Scan for the cell matching the given text and deliver its (x, y) coordinate at center. 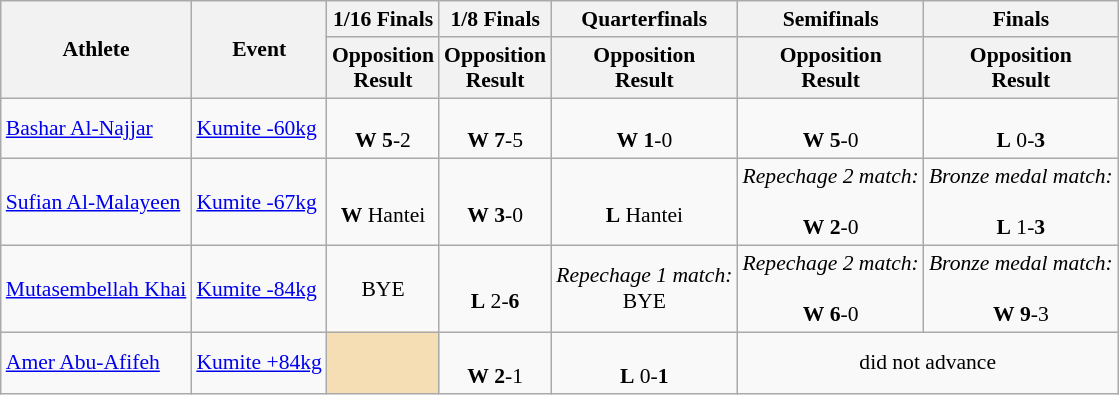
Kumite -60kg (259, 128)
W 1-0 (644, 128)
L 2-6 (495, 290)
Sufian Al-Malayeen (96, 202)
1/16 Finals (383, 19)
W 5-0 (831, 128)
Kumite -67kg (259, 202)
Semifinals (831, 19)
Event (259, 50)
W 7-5 (495, 128)
L 0-3 (1021, 128)
W Hantei (383, 202)
Kumite -84kg (259, 290)
did not advance (928, 362)
1/8 Finals (495, 19)
Kumite +84kg (259, 362)
Bronze medal match:W 9-3 (1021, 290)
Finals (1021, 19)
Repechage 1 match:BYE (644, 290)
Bashar Al-Najjar (96, 128)
W 5-2 (383, 128)
Repechage 2 match:W 2-0 (831, 202)
Repechage 2 match:W 6-0 (831, 290)
Amer Abu-Afifeh (96, 362)
BYE (383, 290)
L 0-1 (644, 362)
Quarterfinals (644, 19)
Bronze medal match:L 1-3 (1021, 202)
L Hantei (644, 202)
Mutasembellah Khai (96, 290)
W 3-0 (495, 202)
W 2-1 (495, 362)
Athlete (96, 50)
